Pinpoint the cell where the given text exists, returning its (X, Y) midpoint coordinate. 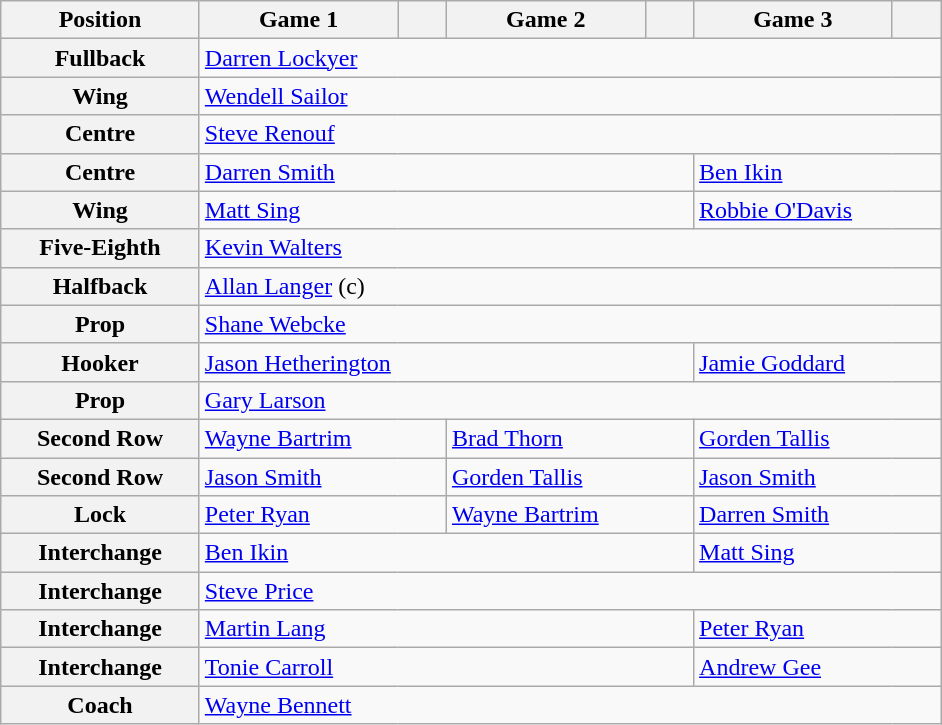
Halfback (100, 286)
Wayne Bennett (570, 705)
Game 2 (546, 20)
Coach (100, 705)
Martin Lang (446, 629)
Darren Lockyer (570, 58)
Andrew Gee (818, 667)
Position (100, 20)
Jason Hetherington (446, 362)
Gary Larson (570, 400)
Robbie O'Davis (818, 210)
Steve Price (570, 591)
Steve Renouf (570, 134)
Shane Webcke (570, 324)
Game 3 (794, 20)
Kevin Walters (570, 248)
Five-Eighth (100, 248)
Fullback (100, 58)
Jamie Goddard (818, 362)
Tonie Carroll (446, 667)
Wendell Sailor (570, 96)
Allan Langer (c) (570, 286)
Brad Thorn (570, 438)
Lock (100, 515)
Hooker (100, 362)
Game 1 (298, 20)
